Scan for the cell matching the given text and deliver its [X, Y] coordinate at center. 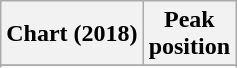
Peak position [189, 34]
Chart (2018) [72, 34]
